Pinpoint the cell where the given text exists, returning its (X, Y) midpoint coordinate. 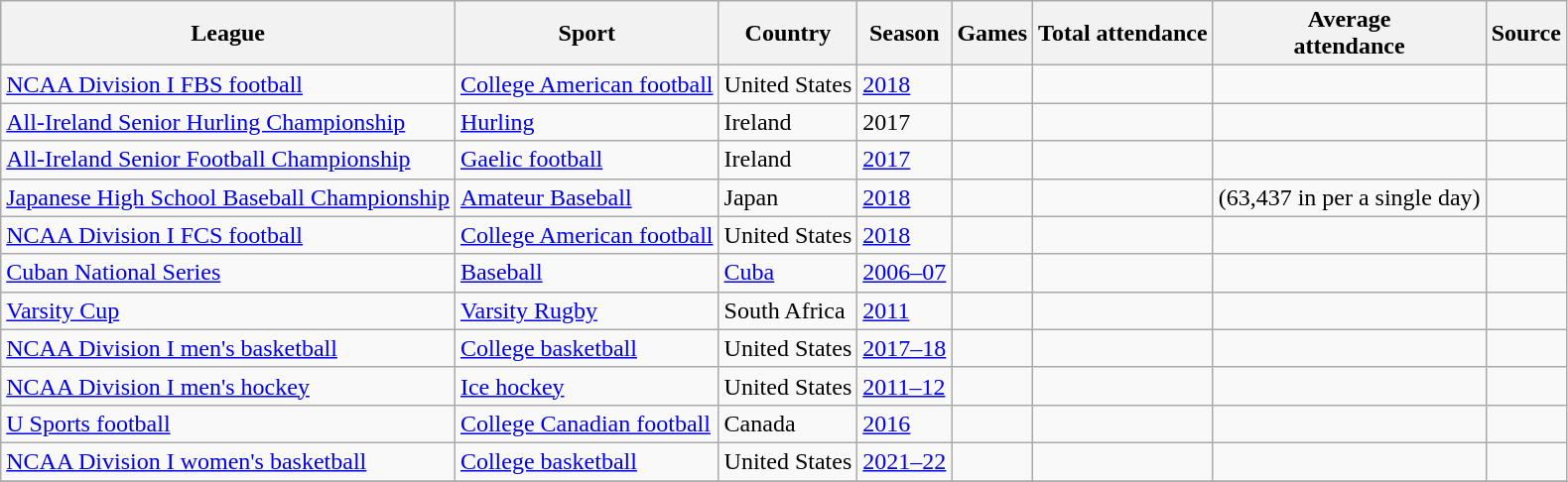
NCAA Division I FBS football (228, 84)
2021–22 (905, 461)
College Canadian football (587, 423)
2016 (905, 423)
All-Ireland Senior Hurling Championship (228, 122)
Hurling (587, 122)
Games (992, 34)
NCAA Division I women's basketball (228, 461)
Ice hockey (587, 386)
Japan (788, 197)
Cuban National Series (228, 273)
U Sports football (228, 423)
Average attendance (1350, 34)
Total attendance (1123, 34)
Baseball (587, 273)
Source (1526, 34)
Canada (788, 423)
NCAA Division I men's basketball (228, 348)
Country (788, 34)
Cuba (788, 273)
2011 (905, 310)
South Africa (788, 310)
(63,437 in per a single day) (1350, 197)
2006–07 (905, 273)
2017–18 (905, 348)
League (228, 34)
All-Ireland Senior Football Championship (228, 160)
Sport (587, 34)
Varsity Rugby (587, 310)
Season (905, 34)
Amateur Baseball (587, 197)
NCAA Division I men's hockey (228, 386)
Gaelic football (587, 160)
NCAA Division I FCS football (228, 235)
Varsity Cup (228, 310)
2011–12 (905, 386)
Japanese High School Baseball Championship (228, 197)
